Detect which cell encompasses the target text, then output its [x, y] center coordinate. 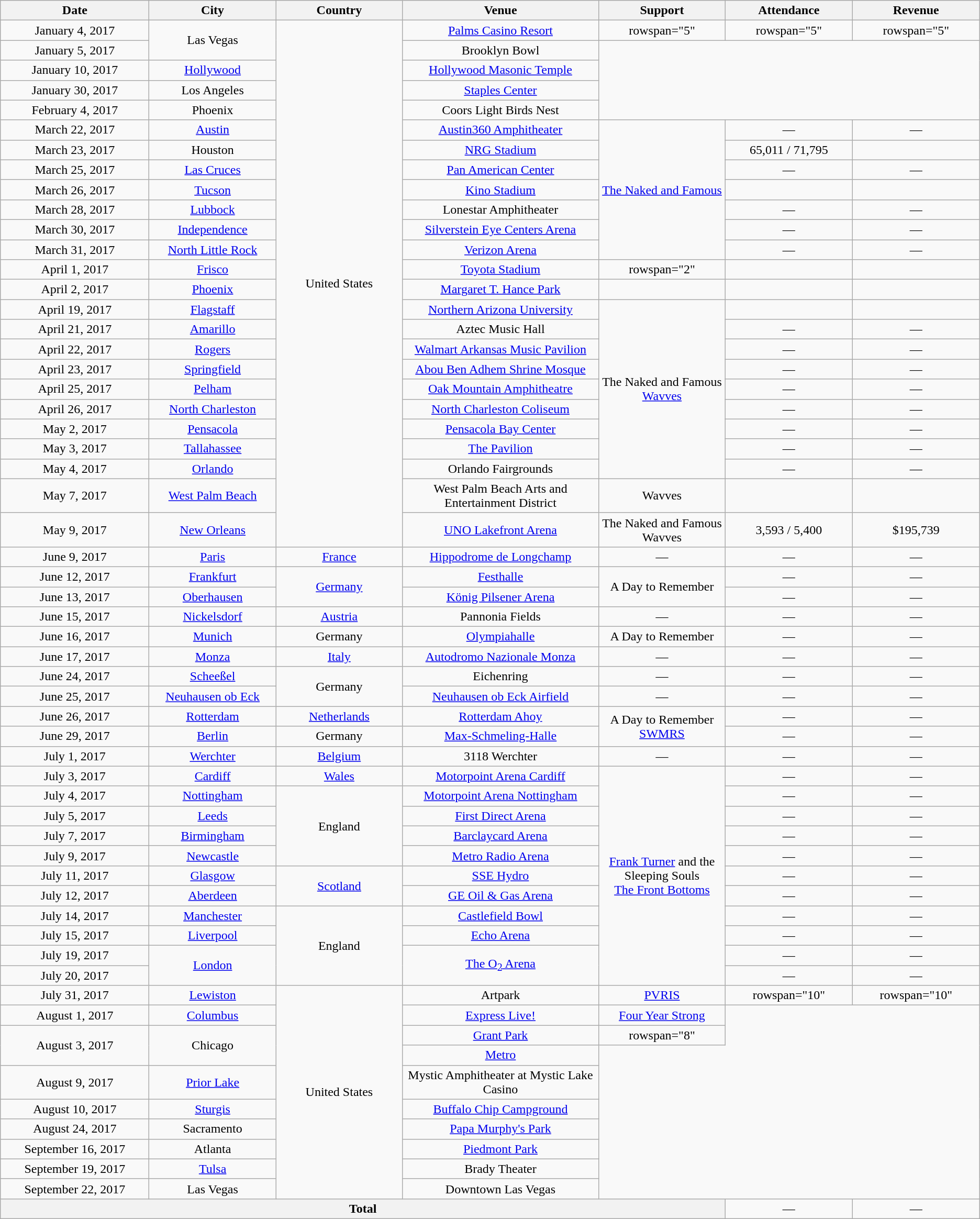
Austin [213, 130]
March 31, 2017 [75, 250]
rowspan="8" [662, 1035]
January 4, 2017 [75, 30]
Wales [339, 776]
Tulsa [213, 1169]
Country [339, 10]
August 9, 2017 [75, 1082]
April 2, 2017 [75, 290]
Netherlands [339, 716]
July 12, 2017 [75, 895]
Eichenring [500, 677]
Margaret T. Hance Park [500, 290]
Houston [213, 150]
Flagstaff [213, 309]
Northern Arizona University [500, 309]
April 19, 2017 [75, 309]
Liverpool [213, 936]
Echo Arena [500, 936]
City [213, 10]
Brooklyn Bowl [500, 50]
Orlando [213, 469]
Kino Stadium [500, 190]
Birmingham [213, 836]
Austria [339, 617]
Rogers [213, 349]
June 17, 2017 [75, 657]
August 10, 2017 [75, 1109]
Downtown Las Vegas [500, 1189]
Cardiff [213, 776]
Piedmont Park [500, 1149]
France [339, 557]
UNO Lakefront Arena [500, 530]
3118 Werchter [500, 756]
Pelham [213, 389]
The Naked and Famous [662, 190]
GE Oil & Gas Arena [500, 895]
$195,739 [916, 530]
Hollywood Masonic Temple [500, 70]
September 16, 2017 [75, 1149]
June 16, 2017 [75, 637]
West Palm Beach Arts and Entertainment District [500, 495]
London [213, 966]
Hollywood [213, 70]
Manchester [213, 916]
Rotterdam [213, 716]
Papa Murphy's Park [500, 1129]
July 1, 2017 [75, 756]
January 30, 2017 [75, 90]
Venue [500, 10]
Castlefield Bowl [500, 916]
Mystic Amphitheater at Mystic Lake Casino [500, 1082]
April 26, 2017 [75, 409]
Pannonia Fields [500, 617]
June 25, 2017 [75, 696]
Neuhausen ob Eck Airfield [500, 696]
Rotterdam Ahoy [500, 716]
Wavves [662, 495]
March 23, 2017 [75, 150]
February 4, 2017 [75, 110]
Prior Lake [213, 1082]
June 29, 2017 [75, 736]
March 25, 2017 [75, 170]
Chicago [213, 1045]
August 3, 2017 [75, 1045]
Nickelsdorf [213, 617]
Frisco [213, 270]
Motorpoint Arena Cardiff [500, 776]
Glasgow [213, 876]
Scheeßel [213, 677]
Belgium [339, 756]
July 31, 2017 [75, 995]
Abou Ben Adhem Shrine Mosque [500, 369]
Buffalo Chip Campground [500, 1109]
Newcastle [213, 856]
July 20, 2017 [75, 976]
May 7, 2017 [75, 495]
Motorpoint Arena Nottingham [500, 796]
Aztec Music Hall [500, 329]
August 24, 2017 [75, 1129]
West Palm Beach [213, 495]
Brady Theater [500, 1169]
Las Cruces [213, 170]
June 9, 2017 [75, 557]
Hippodrome de Longchamp [500, 557]
Italy [339, 657]
North Charleston Coliseum [500, 409]
rowspan="2" [662, 270]
March 22, 2017 [75, 130]
May 3, 2017 [75, 449]
Oak Mountain Amphitheatre [500, 389]
January 10, 2017 [75, 70]
Pensacola Bay Center [500, 429]
July 5, 2017 [75, 816]
Independence [213, 229]
Express Live! [500, 1015]
June 15, 2017 [75, 617]
Los Angeles [213, 90]
April 22, 2017 [75, 349]
New Orleans [213, 530]
Lubbock [213, 209]
June 13, 2017 [75, 596]
May 9, 2017 [75, 530]
April 1, 2017 [75, 270]
Munich [213, 637]
Columbus [213, 1015]
Werchter [213, 756]
Staples Center [500, 90]
Silverstein Eye Centers Arena [500, 229]
65,011 / 71,795 [788, 150]
June 12, 2017 [75, 577]
Toyota Stadium [500, 270]
April 23, 2017 [75, 369]
Palms Casino Resort [500, 30]
3,593 / 5,400 [788, 530]
September 19, 2017 [75, 1169]
Frankfurt [213, 577]
PVRIS [662, 995]
Leeds [213, 816]
Four Year Strong [662, 1015]
First Direct Arena [500, 816]
Frank Turner and the Sleeping SoulsThe Front Bottoms [662, 876]
Tucson [213, 190]
July 7, 2017 [75, 836]
North Little Rock [213, 250]
Lewiston [213, 995]
SSE Hydro [500, 876]
Date [75, 10]
July 3, 2017 [75, 776]
January 5, 2017 [75, 50]
Coors Light Birds Nest [500, 110]
Neuhausen ob Eck [213, 696]
March 30, 2017 [75, 229]
Support [662, 10]
Revenue [916, 10]
The O2 Arena [500, 966]
Festhalle [500, 577]
Amarillo [213, 329]
July 14, 2017 [75, 916]
Pan American Center [500, 170]
Max-Schmeling-Halle [500, 736]
Attendance [788, 10]
North Charleston [213, 409]
July 11, 2017 [75, 876]
The Pavilion [500, 449]
March 26, 2017 [75, 190]
June 26, 2017 [75, 716]
August 1, 2017 [75, 1015]
Pensacola [213, 429]
Sturgis [213, 1109]
Sacramento [213, 1129]
Metro Radio Arena [500, 856]
Walmart Arkansas Music Pavilion [500, 349]
Grant Park [500, 1035]
Olympiahalle [500, 637]
König Pilsener Arena [500, 596]
June 24, 2017 [75, 677]
Orlando Fairgrounds [500, 469]
Scotland [339, 885]
Autodromo Nazionale Monza [500, 657]
Berlin [213, 736]
Tallahassee [213, 449]
Austin360 Amphitheater [500, 130]
Verizon Arena [500, 250]
May 4, 2017 [75, 469]
April 25, 2017 [75, 389]
Total [363, 1209]
July 15, 2017 [75, 936]
Springfield [213, 369]
September 22, 2017 [75, 1189]
Lonestar Amphitheater [500, 209]
May 2, 2017 [75, 429]
A Day to RememberSWMRS [662, 726]
March 28, 2017 [75, 209]
Metro [500, 1055]
NRG Stadium [500, 150]
Monza [213, 657]
Aberdeen [213, 895]
Barclaycard Arena [500, 836]
Paris [213, 557]
July 4, 2017 [75, 796]
Atlanta [213, 1149]
April 21, 2017 [75, 329]
July 19, 2017 [75, 956]
Nottingham [213, 796]
July 9, 2017 [75, 856]
Oberhausen [213, 596]
Artpark [500, 995]
